Locate the cell with the specified text and output its (x, y) center coordinate. 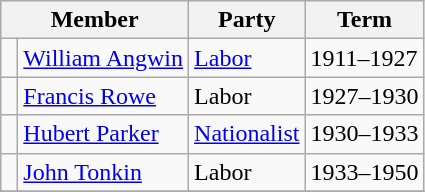
1930–1933 (364, 134)
Nationalist (247, 134)
Term (364, 20)
Francis Rowe (104, 96)
Member (95, 20)
William Angwin (104, 58)
Hubert Parker (104, 134)
1911–1927 (364, 58)
Party (247, 20)
1927–1930 (364, 96)
John Tonkin (104, 172)
1933–1950 (364, 172)
